Find where the given text appears and provide that cell's center as [X, Y] coordinate. 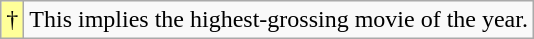
† [12, 20]
This implies the highest-grossing movie of the year. [279, 20]
